Pinpoint the cell where the given text exists, returning its [x, y] midpoint coordinate. 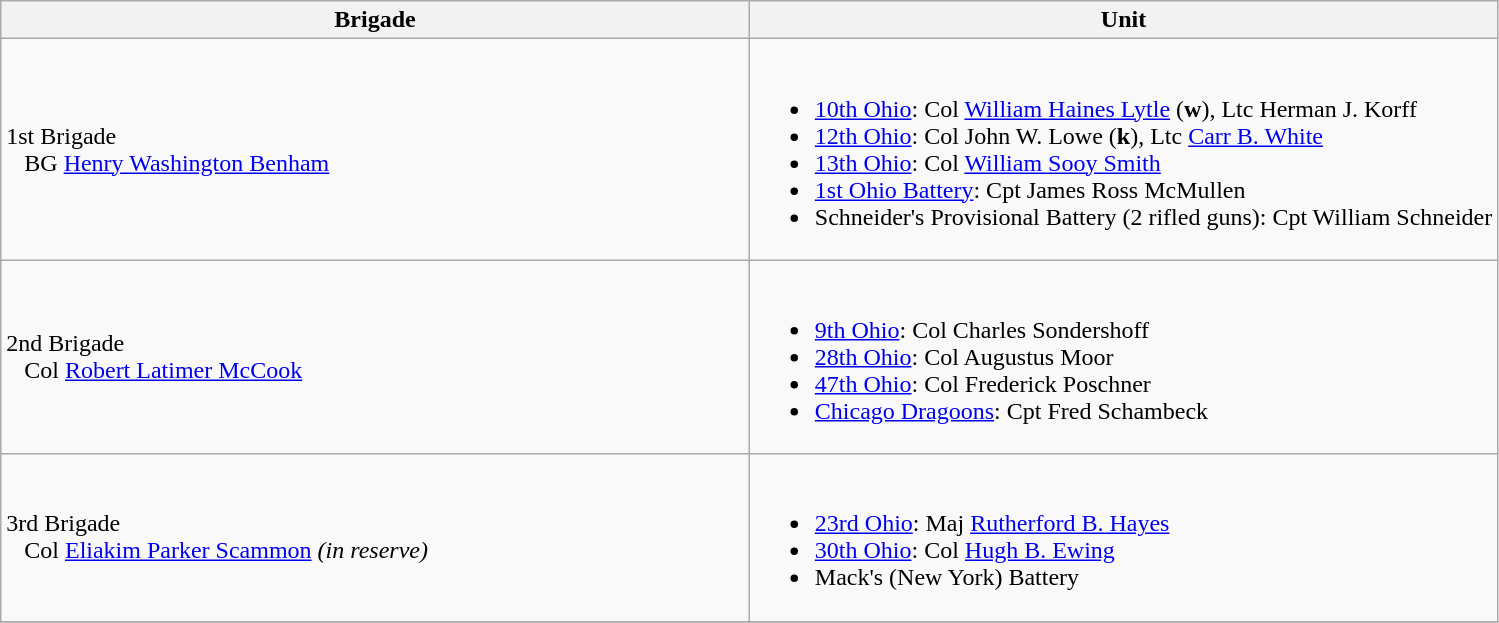
9th Ohio: Col Charles Sondershoff28th Ohio: Col Augustus Moor47th Ohio: Col Frederick PoschnerChicago Dragoons: Cpt Fred Schambeck [1124, 357]
Brigade [376, 20]
23rd Ohio: Maj Rutherford B. Hayes30th Ohio: Col Hugh B. EwingMack's (New York) Battery [1124, 538]
2nd Brigade Col Robert Latimer McCook [376, 357]
3rd Brigade Col Eliakim Parker Scammon (in reserve) [376, 538]
1st Brigade BG Henry Washington Benham [376, 150]
Unit [1124, 20]
